Return [X, Y] of the center of cell containing provided text 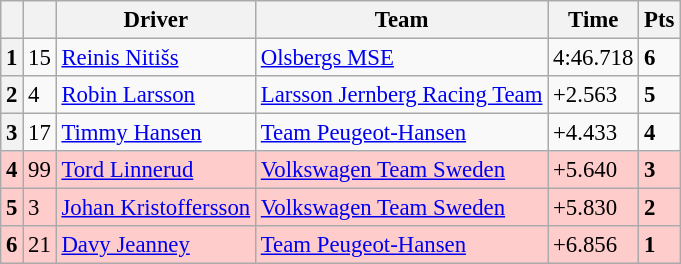
Larsson Jernberg Racing Team [401, 95]
21 [40, 245]
+2.563 [594, 95]
+5.830 [594, 208]
Reinis Nitišs [156, 58]
15 [40, 58]
Davy Jeanney [156, 245]
4:46.718 [594, 58]
+5.640 [594, 170]
Driver [156, 20]
Robin Larsson [156, 95]
+6.856 [594, 245]
Olsbergs MSE [401, 58]
Johan Kristoffersson [156, 208]
Pts [660, 20]
Timmy Hansen [156, 133]
+4.433 [594, 133]
Team [401, 20]
17 [40, 133]
Time [594, 20]
99 [40, 170]
Tord Linnerud [156, 170]
